Return [x, y] of the center of cell containing provided text 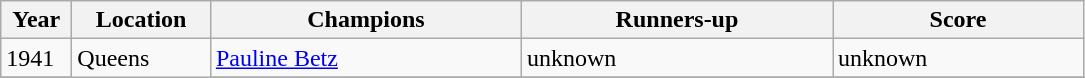
Pauline Betz [366, 58]
Location [142, 20]
Score [958, 20]
Queens [142, 58]
Runners-up [676, 20]
1941 [36, 58]
Champions [366, 20]
Year [36, 20]
